Provide the [X, Y] coordinate of the cell's center where the given text is located.  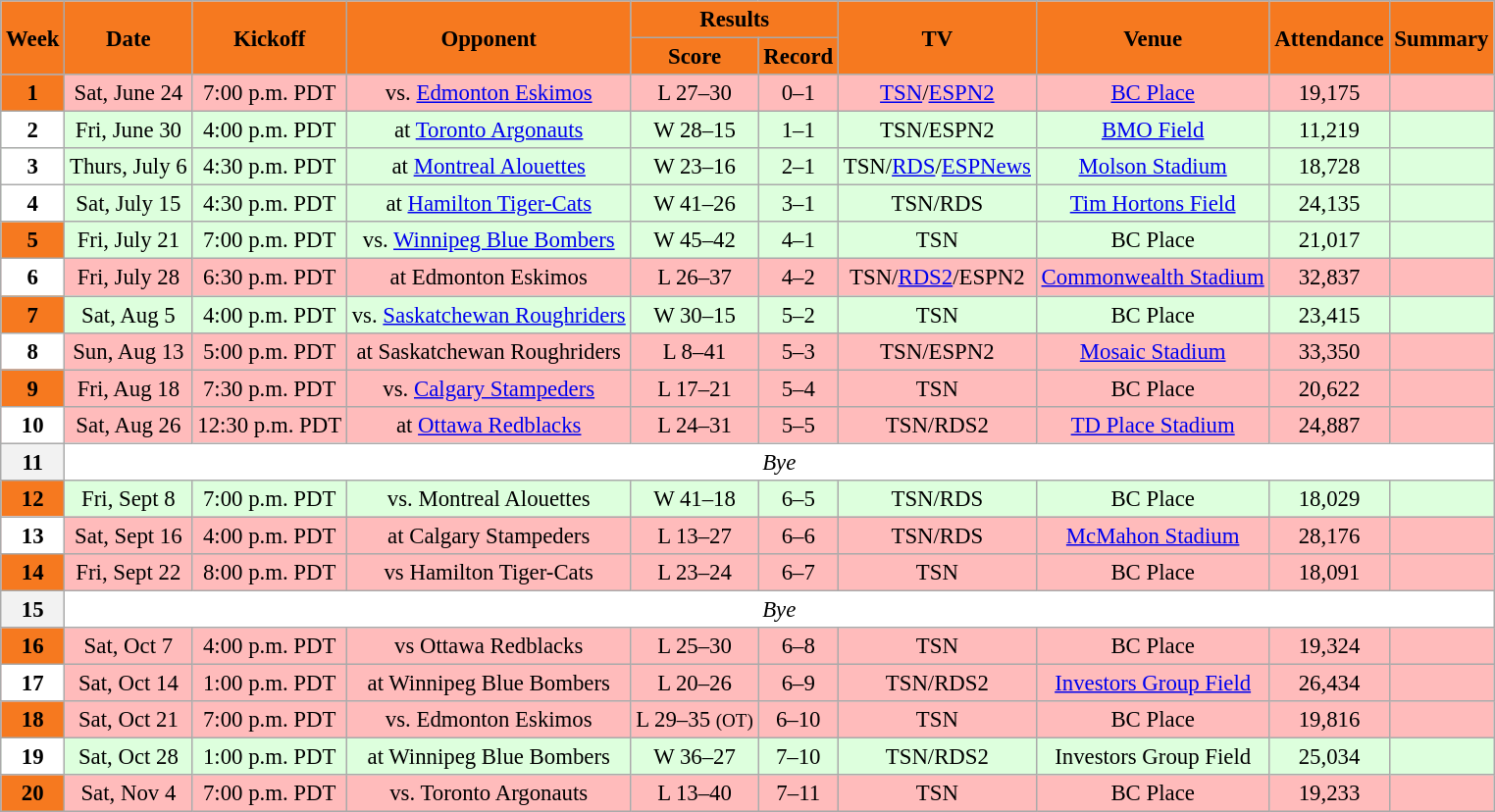
L 29–35 (OT) [695, 720]
vs Hamilton Tiger-Cats [489, 573]
7–10 [799, 757]
10 [33, 425]
vs. Winnipeg Blue Bombers [489, 240]
5–4 [799, 388]
Sat, Aug 5 [129, 315]
21,017 [1329, 240]
11 [33, 462]
3–1 [799, 204]
Sat, Oct 28 [129, 757]
2–1 [799, 167]
W 41–26 [695, 204]
13 [33, 535]
7–11 [799, 793]
L 24–31 [695, 425]
24,135 [1329, 204]
L 23–24 [695, 573]
Sat, Oct 21 [129, 720]
6 [33, 278]
20,622 [1329, 388]
28,176 [1329, 535]
at Ottawa Redblacks [489, 425]
6–9 [799, 684]
19,233 [1329, 793]
L 17–21 [695, 388]
Fri, Aug 18 [129, 388]
W 23–16 [695, 167]
at Hamilton Tiger-Cats [489, 204]
16 [33, 646]
Venue [1153, 37]
Sat, June 24 [129, 93]
Sat, July 15 [129, 204]
19,324 [1329, 646]
L 13–40 [695, 793]
7 [33, 315]
6–6 [799, 535]
17 [33, 684]
15 [33, 609]
W 41–18 [695, 499]
8:00 p.m. PDT [269, 573]
W 28–15 [695, 130]
7:30 p.m. PDT [269, 388]
1–1 [799, 130]
L 25–30 [695, 646]
14 [33, 573]
Kickoff [269, 37]
Fri, June 30 [129, 130]
TSN/RDS2/ESPN2 [937, 278]
9 [33, 388]
at Saskatchewan Roughriders [489, 351]
1 [33, 93]
L 20–26 [695, 684]
Week [33, 37]
L 27–30 [695, 93]
at Montreal Alouettes [489, 167]
Record [799, 57]
Date [129, 37]
Summary [1442, 37]
0–1 [799, 93]
19 [33, 757]
3 [33, 167]
BMO Field [1153, 130]
5–2 [799, 315]
TV [937, 37]
W 45–42 [695, 240]
Score [695, 57]
McMahon Stadium [1153, 535]
12:30 p.m. PDT [269, 425]
2 [33, 130]
Mosaic Stadium [1153, 351]
Fri, Sept 22 [129, 573]
W 36–27 [695, 757]
11,219 [1329, 130]
6–8 [799, 646]
Attendance [1329, 37]
L 13–27 [695, 535]
Sun, Aug 13 [129, 351]
vs Ottawa Redblacks [489, 646]
25,034 [1329, 757]
6–5 [799, 499]
Fri, July 28 [129, 278]
Fri, Sept 8 [129, 499]
TD Place Stadium [1153, 425]
vs. Toronto Argonauts [489, 793]
L 8–41 [695, 351]
12 [33, 499]
6:30 p.m. PDT [269, 278]
6–10 [799, 720]
W 30–15 [695, 315]
vs. Montreal Alouettes [489, 499]
5–5 [799, 425]
18,029 [1329, 499]
18,728 [1329, 167]
Sat, Aug 26 [129, 425]
Sat, Oct 7 [129, 646]
4–1 [799, 240]
at Edmonton Eskimos [489, 278]
Sat, Oct 14 [129, 684]
19,816 [1329, 720]
at Calgary Stampeders [489, 535]
20 [33, 793]
4 [33, 204]
Thurs, July 6 [129, 167]
vs. Calgary Stampeders [489, 388]
23,415 [1329, 315]
Molson Stadium [1153, 167]
6–7 [799, 573]
26,434 [1329, 684]
24,887 [1329, 425]
18,091 [1329, 573]
Opponent [489, 37]
33,350 [1329, 351]
vs. Saskatchewan Roughriders [489, 315]
Sat, Sept 16 [129, 535]
5–3 [799, 351]
Tim Hortons Field [1153, 204]
Results [734, 20]
TSN/RDS/ESPNews [937, 167]
Fri, July 21 [129, 240]
19,175 [1329, 93]
Commonwealth Stadium [1153, 278]
Sat, Nov 4 [129, 793]
18 [33, 720]
L 26–37 [695, 278]
5 [33, 240]
4–2 [799, 278]
5:00 p.m. PDT [269, 351]
32,837 [1329, 278]
8 [33, 351]
at Toronto Argonauts [489, 130]
